Determine the (X, Y) coordinate at the center of the cell enclosing the given text.  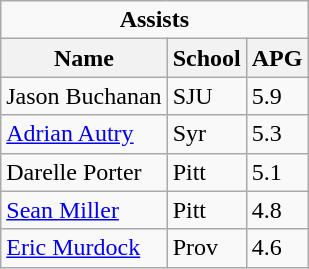
4.6 (277, 248)
Name (84, 58)
Sean Miller (84, 210)
5.9 (277, 96)
Eric Murdock (84, 248)
5.1 (277, 172)
Syr (206, 134)
Adrian Autry (84, 134)
Assists (154, 20)
SJU (206, 96)
Jason Buchanan (84, 96)
Prov (206, 248)
5.3 (277, 134)
School (206, 58)
APG (277, 58)
4.8 (277, 210)
Darelle Porter (84, 172)
